Find where the given text appears and provide that cell's center as (x, y) coordinate. 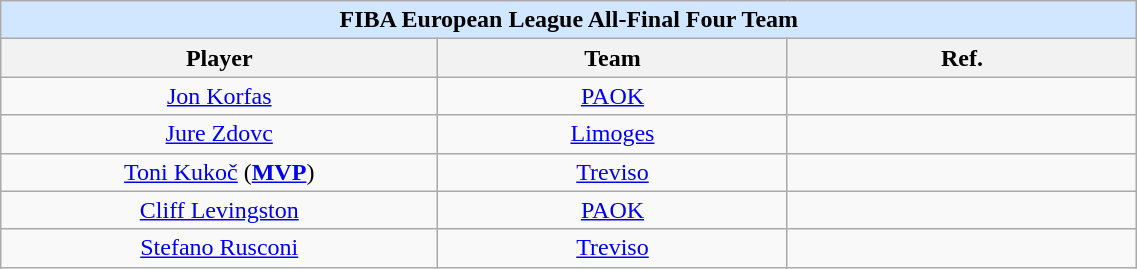
Stefano Rusconi (220, 248)
Jure Zdovc (220, 134)
Limoges (613, 134)
Toni Kukoč (MVP) (220, 172)
Player (220, 58)
FIBA European League All-Final Four Team (569, 20)
Cliff Levingston (220, 210)
Jon Korfas (220, 96)
Team (613, 58)
Ref. (962, 58)
